For the text-containing cell, return its midpoint in [X, Y] coordinate format. 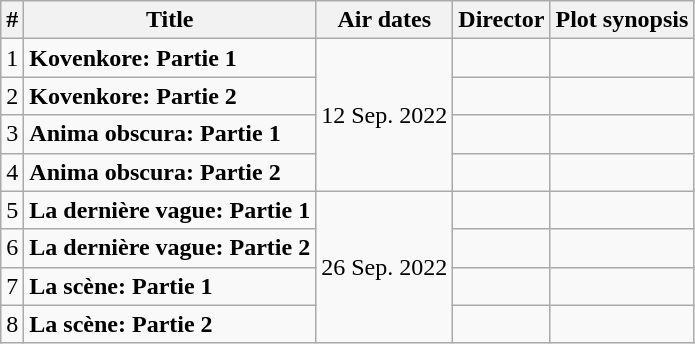
2 [12, 96]
Title [170, 20]
26 Sep. 2022 [384, 267]
Air dates [384, 20]
5 [12, 210]
# [12, 20]
Plot synopsis [622, 20]
Anima obscura: Partie 1 [170, 134]
4 [12, 172]
La dernière vague: Partie 2 [170, 248]
La scène: Partie 2 [170, 324]
12 Sep. 2022 [384, 115]
1 [12, 58]
Anima obscura: Partie 2 [170, 172]
6 [12, 248]
Kovenkore: Partie 2 [170, 96]
8 [12, 324]
Kovenkore: Partie 1 [170, 58]
La dernière vague: Partie 1 [170, 210]
La scène: Partie 1 [170, 286]
7 [12, 286]
3 [12, 134]
Director [502, 20]
